Locate the cell with the specified text and output its [x, y] center coordinate. 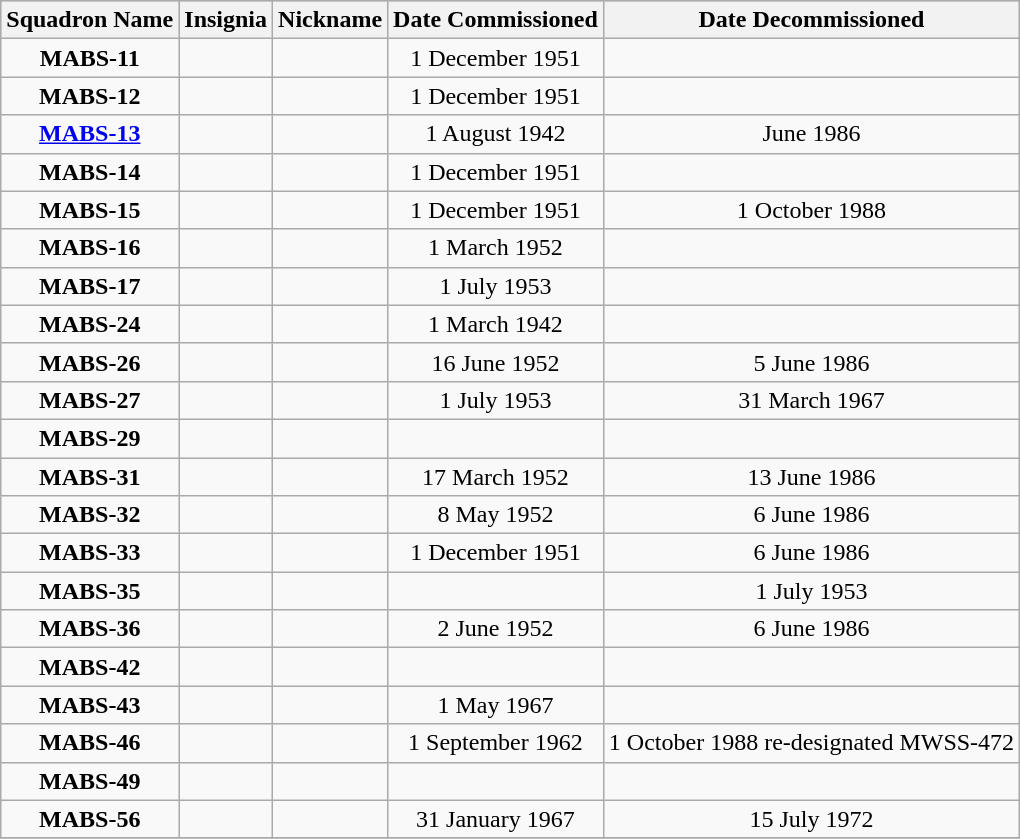
MABS-35 [90, 591]
MABS-26 [90, 362]
1 October 1988 re-designated MWSS-472 [811, 743]
1 September 1962 [496, 743]
MABS-16 [90, 248]
1 March 1942 [496, 324]
MABS-33 [90, 553]
1 May 1967 [496, 705]
MABS-42 [90, 667]
Nickname [330, 20]
8 May 1952 [496, 515]
16 June 1952 [496, 362]
MABS-36 [90, 629]
13 June 1986 [811, 477]
MABS-27 [90, 400]
MABS-24 [90, 324]
MABS-17 [90, 286]
Date Commissioned [496, 20]
17 March 1952 [496, 477]
MABS-32 [90, 515]
MABS-43 [90, 705]
MABS-15 [90, 210]
MABS-14 [90, 172]
31 March 1967 [811, 400]
MABS-56 [90, 819]
Squadron Name [90, 20]
MABS-29 [90, 438]
1 August 1942 [496, 134]
MABS-49 [90, 781]
June 1986 [811, 134]
MABS-12 [90, 96]
2 June 1952 [496, 629]
1 October 1988 [811, 210]
MABS-46 [90, 743]
MABS-13 [90, 134]
Date Decommissioned [811, 20]
MABS-31 [90, 477]
15 July 1972 [811, 819]
Insignia [226, 20]
31 January 1967 [496, 819]
1 March 1952 [496, 248]
5 June 1986 [811, 362]
MABS-11 [90, 58]
